Determine the (x, y) coordinate at the center of the cell enclosing the given text.  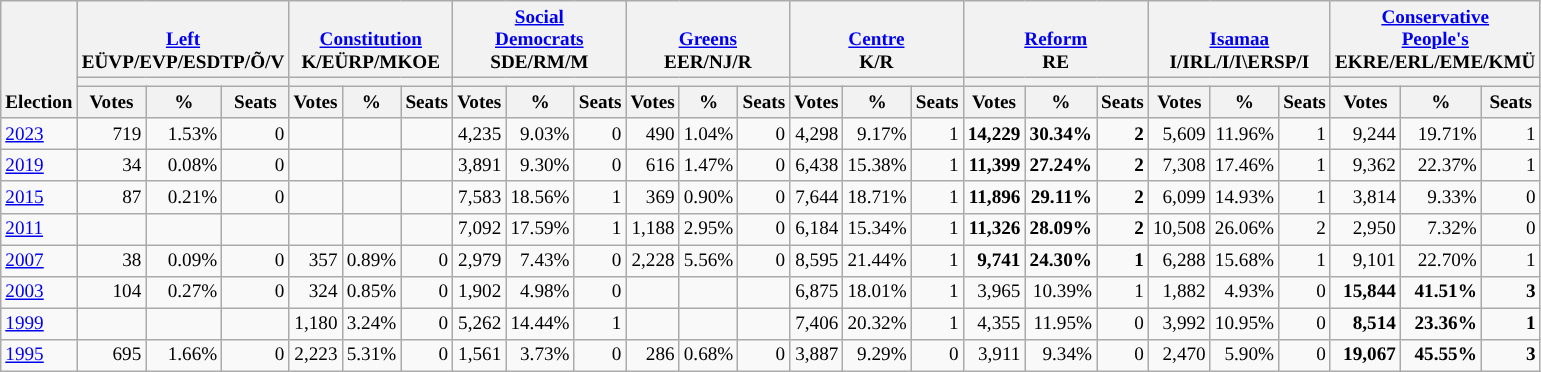
17.59% (540, 229)
28.09% (1061, 229)
3,992 (1179, 324)
0.08% (184, 166)
19.71% (1440, 134)
23.36% (1440, 324)
9.34% (1061, 355)
15,844 (1365, 292)
45.55% (1440, 355)
1,902 (480, 292)
10,508 (1179, 229)
1995 (39, 355)
3,911 (994, 355)
27.24% (1061, 166)
8,595 (816, 261)
29.11% (1061, 197)
286 (652, 355)
2,979 (480, 261)
5.31% (372, 355)
24.30% (1061, 261)
6,875 (816, 292)
2019 (39, 166)
3.73% (540, 355)
2011 (39, 229)
9,741 (994, 261)
7,092 (480, 229)
30.34% (1061, 134)
0.27% (184, 292)
ReformRE (1056, 40)
1,180 (316, 324)
2,228 (652, 261)
6,288 (1179, 261)
LeftEÜVP/EVP/ESDTP/Õ/V (183, 40)
2,223 (316, 355)
22.70% (1440, 261)
9,362 (1365, 166)
18.71% (877, 197)
21.44% (877, 261)
11,896 (994, 197)
14,229 (994, 134)
1999 (39, 324)
0.89% (372, 261)
5.90% (1244, 355)
19,067 (1365, 355)
1,188 (652, 229)
CentreK/R (876, 40)
2003 (39, 292)
2007 (39, 261)
10.39% (1061, 292)
0.09% (184, 261)
38 (112, 261)
3.24% (372, 324)
15.34% (877, 229)
18.56% (540, 197)
10.95% (1244, 324)
369 (652, 197)
1,561 (480, 355)
41.51% (1440, 292)
18.01% (877, 292)
4,235 (480, 134)
Election (39, 60)
2015 (39, 197)
7,406 (816, 324)
7,308 (1179, 166)
11.95% (1061, 324)
104 (112, 292)
22.37% (1440, 166)
0.85% (372, 292)
4.93% (1244, 292)
490 (652, 134)
9.03% (540, 134)
0.90% (708, 197)
695 (112, 355)
5.56% (708, 261)
GreensEER/NJ/R (708, 40)
1.47% (708, 166)
6,438 (816, 166)
1.66% (184, 355)
2.95% (708, 229)
4,355 (994, 324)
2,470 (1179, 355)
7.32% (1440, 229)
1,882 (1179, 292)
9.30% (540, 166)
15.38% (877, 166)
87 (112, 197)
11.96% (1244, 134)
IsamaaI/IRL/I/I\ERSP/I (1239, 40)
ConstitutionK/EÜRP/MKOE (371, 40)
9.33% (1440, 197)
324 (316, 292)
1.04% (708, 134)
ConservativePeople'sEKRE/ERL/EME/KMÜ (1435, 40)
0.21% (184, 197)
14.93% (1244, 197)
357 (316, 261)
2,950 (1365, 229)
9,101 (1365, 261)
2023 (39, 134)
3,887 (816, 355)
3,891 (480, 166)
11,326 (994, 229)
719 (112, 134)
616 (652, 166)
3,814 (1365, 197)
15.68% (1244, 261)
34 (112, 166)
7.43% (540, 261)
20.32% (877, 324)
8,514 (1365, 324)
7,583 (480, 197)
26.06% (1244, 229)
4,298 (816, 134)
5,609 (1179, 134)
11,399 (994, 166)
1.53% (184, 134)
9.17% (877, 134)
5,262 (480, 324)
3,965 (994, 292)
17.46% (1244, 166)
9,244 (1365, 134)
9.29% (877, 355)
0.68% (708, 355)
6,184 (816, 229)
7,644 (816, 197)
6,099 (1179, 197)
4.98% (540, 292)
SocialDemocratsSDE/RM/M (540, 40)
14.44% (540, 324)
